For the text-containing cell, return its midpoint in [x, y] coordinate format. 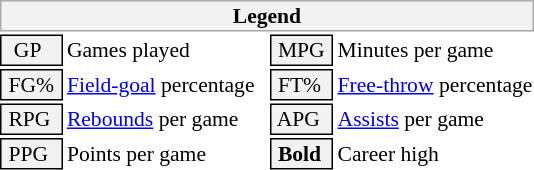
Assists per game [435, 120]
APG [302, 120]
RPG [31, 120]
Minutes per game [435, 50]
MPG [302, 50]
Rebounds per game [166, 120]
Free-throw percentage [435, 85]
FG% [31, 85]
Bold [302, 154]
GP [31, 50]
Games played [166, 50]
Field-goal percentage [166, 85]
Legend [267, 16]
Career high [435, 154]
PPG [31, 154]
FT% [302, 85]
Points per game [166, 154]
